Provide the (x, y) coordinate of the cell's center where the given text is located.  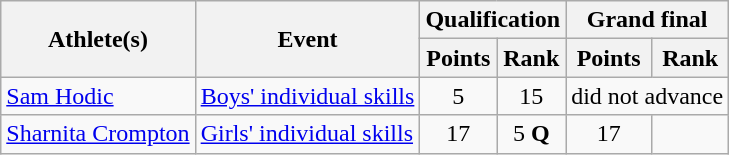
Sharnita Crompton (98, 134)
Boys' individual skills (308, 96)
Sam Hodic (98, 96)
5 (458, 96)
Athlete(s) (98, 39)
15 (532, 96)
5 Q (532, 134)
did not advance (648, 96)
Qualification (493, 20)
Girls' individual skills (308, 134)
Grand final (648, 20)
Event (308, 39)
